Determine the [X, Y] coordinate at the center of the cell enclosing the given text.  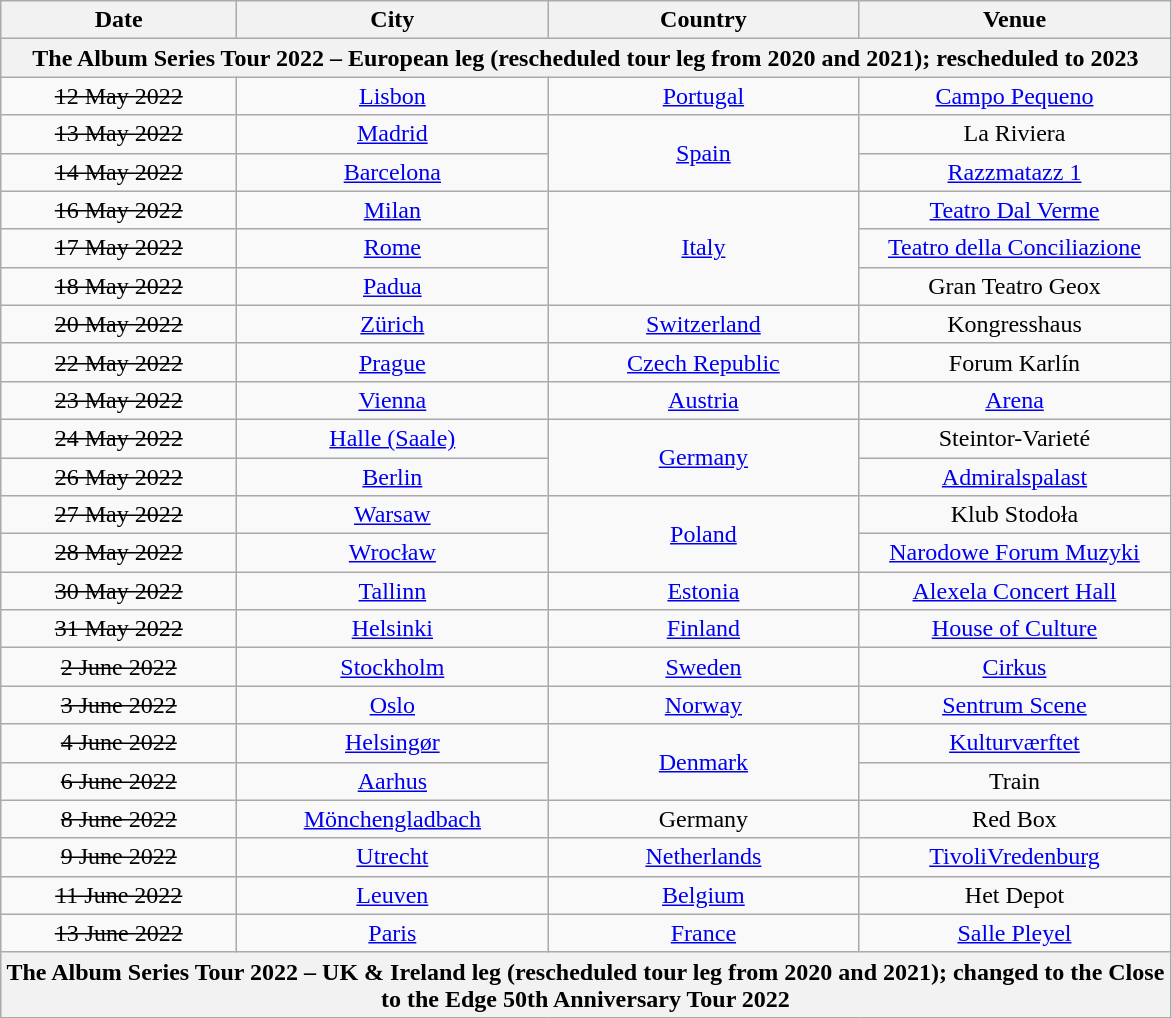
Het Depot [1014, 895]
Norway [704, 705]
The Album Series Tour 2022 – European leg (rescheduled tour leg from 2020 and 2021); rescheduled to 2023 [586, 58]
Prague [392, 362]
House of Culture [1014, 629]
3 June 2022 [119, 705]
Zürich [392, 324]
Netherlands [704, 857]
Poland [704, 534]
TivoliVredenburg [1014, 857]
Halle (Saale) [392, 438]
Kongresshaus [1014, 324]
Gran Teatro Geox [1014, 286]
13 May 2022 [119, 134]
8 June 2022 [119, 819]
Train [1014, 781]
Admiralspalast [1014, 477]
Austria [704, 400]
Sweden [704, 667]
Red Box [1014, 819]
4 June 2022 [119, 743]
Aarhus [392, 781]
12 May 2022 [119, 96]
Salle Pleyel [1014, 933]
14 May 2022 [119, 172]
Lisbon [392, 96]
Milan [392, 210]
Steintor-Varieté [1014, 438]
Warsaw [392, 515]
Madrid [392, 134]
28 May 2022 [119, 553]
Wrocław [392, 553]
16 May 2022 [119, 210]
Stockholm [392, 667]
Barcelona [392, 172]
13 June 2022 [119, 933]
Teatro Dal Verme [1014, 210]
23 May 2022 [119, 400]
26 May 2022 [119, 477]
City [392, 20]
Czech Republic [704, 362]
18 May 2022 [119, 286]
9 June 2022 [119, 857]
Leuven [392, 895]
Berlin [392, 477]
Date [119, 20]
11 June 2022 [119, 895]
Alexela Concert Hall [1014, 591]
Vienna [392, 400]
Mönchengladbach [392, 819]
The Album Series Tour 2022 – UK & Ireland leg (rescheduled tour leg from 2020 and 2021); changed to the Close to the Edge 50th Anniversary Tour 2022 [586, 984]
Teatro della Conciliazione [1014, 248]
Estonia [704, 591]
Helsinki [392, 629]
Arena [1014, 400]
Spain [704, 153]
Klub Stodoła [1014, 515]
Sentrum Scene [1014, 705]
Kulturværftet [1014, 743]
Country [704, 20]
Switzerland [704, 324]
30 May 2022 [119, 591]
20 May 2022 [119, 324]
24 May 2022 [119, 438]
22 May 2022 [119, 362]
Narodowe Forum Muzyki [1014, 553]
Venue [1014, 20]
17 May 2022 [119, 248]
Rome [392, 248]
Razzmatazz 1 [1014, 172]
31 May 2022 [119, 629]
La Riviera [1014, 134]
Belgium [704, 895]
Paris [392, 933]
France [704, 933]
Padua [392, 286]
6 June 2022 [119, 781]
Helsingør [392, 743]
Oslo [392, 705]
Forum Karlín [1014, 362]
Campo Pequeno [1014, 96]
Cirkus [1014, 667]
27 May 2022 [119, 515]
Tallinn [392, 591]
Portugal [704, 96]
Denmark [704, 762]
Utrecht [392, 857]
Finland [704, 629]
2 June 2022 [119, 667]
Italy [704, 248]
